Extract the (X, Y) coordinate from the center of the cell holding the provided text.  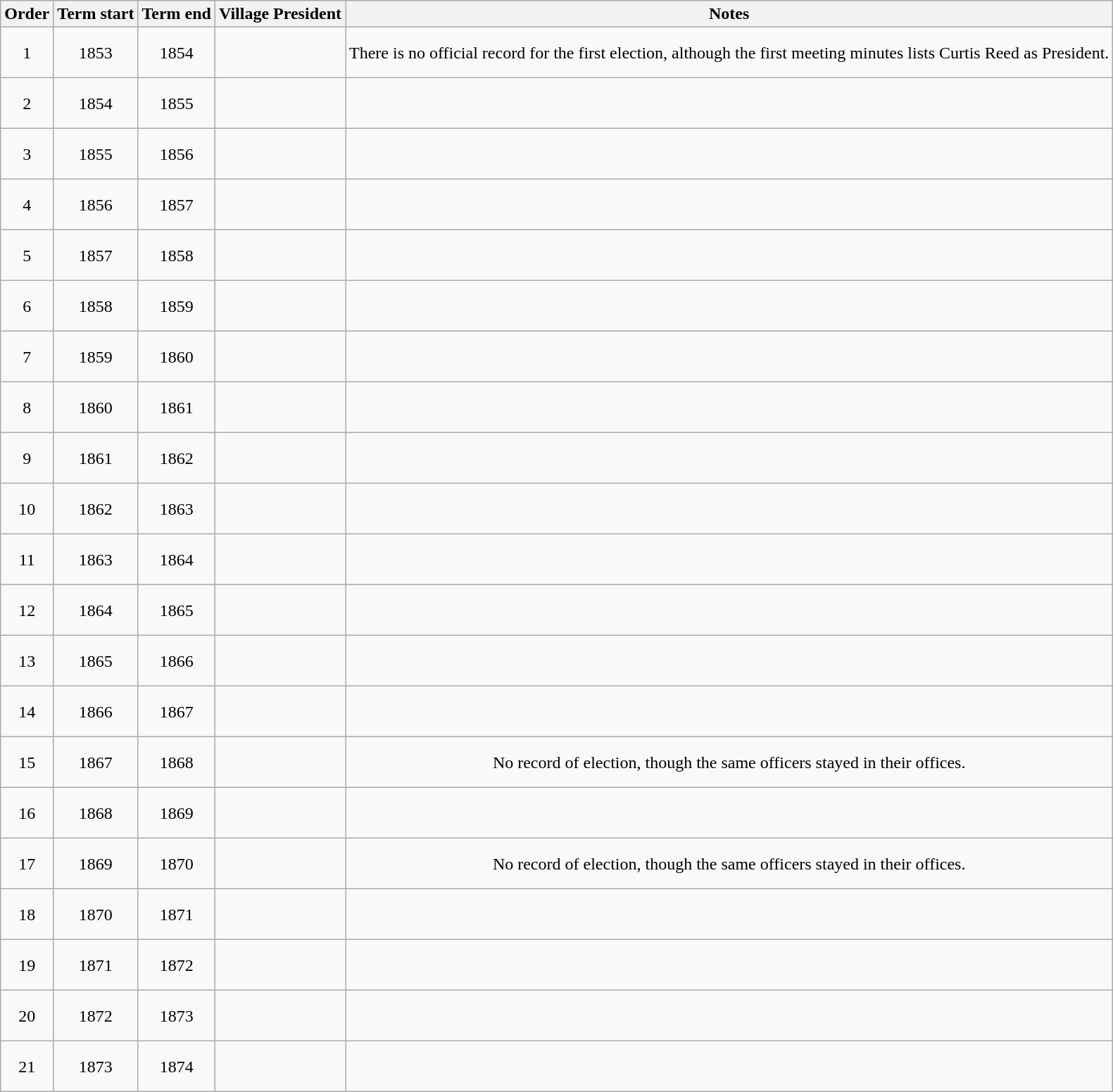
Term start (96, 14)
Notes (729, 14)
1874 (177, 1067)
10 (27, 509)
9 (27, 458)
7 (27, 357)
6 (27, 306)
11 (27, 560)
2 (27, 103)
1 (27, 53)
13 (27, 661)
16 (27, 813)
Village President (280, 14)
4 (27, 205)
20 (27, 1016)
17 (27, 864)
14 (27, 712)
19 (27, 965)
15 (27, 762)
18 (27, 915)
Order (27, 14)
21 (27, 1067)
8 (27, 408)
5 (27, 256)
There is no official record for the first election, although the first meeting minutes lists Curtis Reed as President. (729, 53)
1853 (96, 53)
Term end (177, 14)
3 (27, 154)
12 (27, 610)
